Determine the (X, Y) coordinate at the center of the cell enclosing the given text.  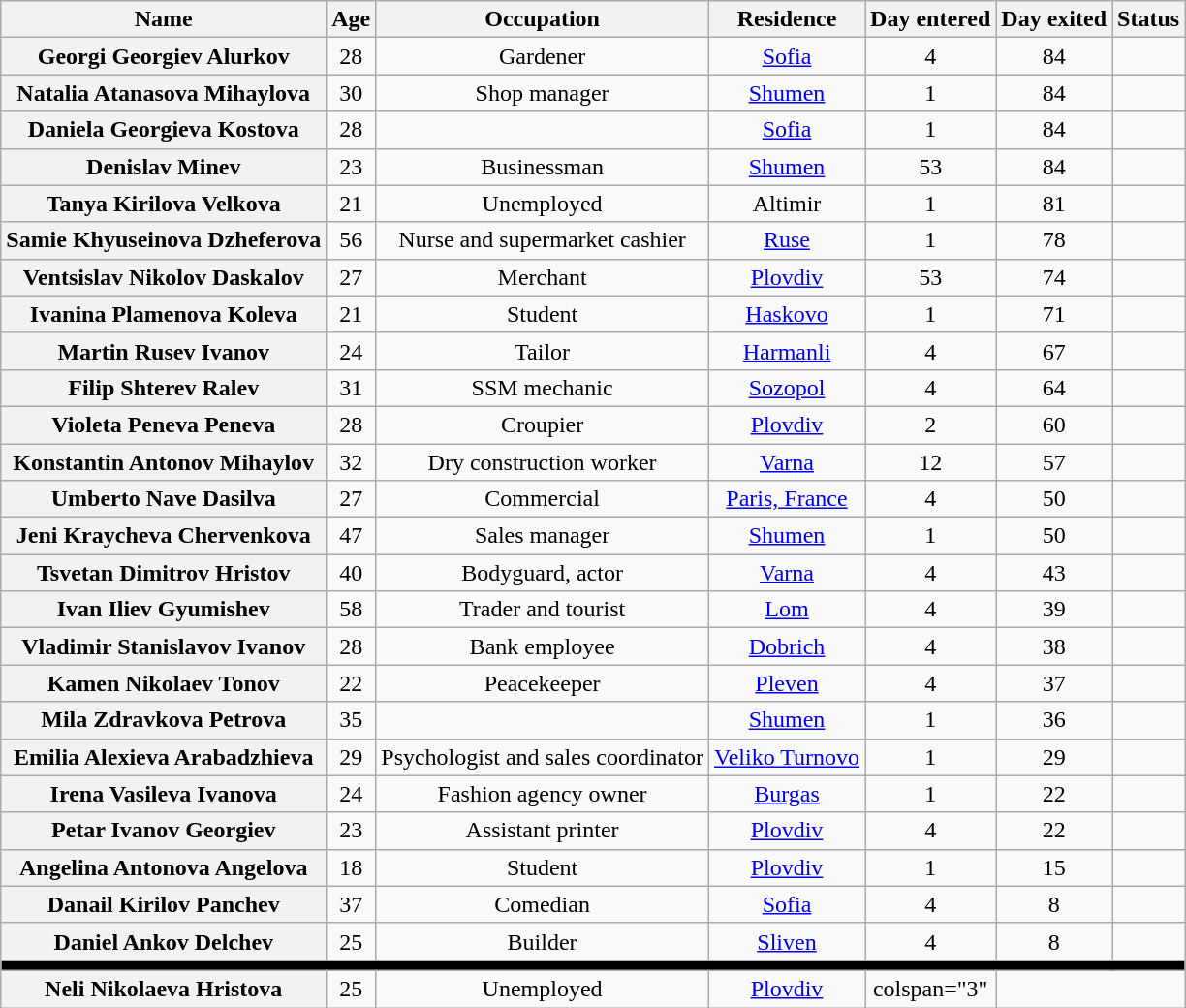
Burgas (787, 794)
Ventsislav Nikolov Daskalov (164, 277)
Martin Rusev Ivanov (164, 351)
Day exited (1054, 19)
Tsvetan Dimitrov Hristov (164, 573)
67 (1054, 351)
Occupation (543, 19)
Assistant printer (543, 831)
32 (351, 462)
12 (930, 462)
Shop manager (543, 93)
Ivanina Plamenova Koleva (164, 314)
Sliven (787, 941)
Croupier (543, 425)
Mila Zdravkova Petrova (164, 720)
Day entered (930, 19)
Tanya Kirilova Velkova (164, 204)
Builder (543, 941)
Residence (787, 19)
Denislav Minev (164, 167)
78 (1054, 240)
57 (1054, 462)
Dry construction worker (543, 462)
Angelina Antonova Angelova (164, 867)
Status (1149, 19)
36 (1054, 720)
Danail Kirilov Panchev (164, 904)
64 (1054, 388)
Gardener (543, 56)
Paris, France (787, 499)
Commercial (543, 499)
39 (1054, 610)
30 (351, 93)
Vladimir Stanislavov Ivanov (164, 646)
Bank employee (543, 646)
56 (351, 240)
18 (351, 867)
Samie Khyuseinova Dzheferova (164, 240)
Neli Nikolaeva Hristova (164, 989)
colspan="3" (930, 989)
SSM mechanic (543, 388)
Filip Shterev Ralev (164, 388)
Umberto Nave Dasilva (164, 499)
Businessman (543, 167)
Veliko Turnovo (787, 757)
Nurse and supermarket cashier (543, 240)
58 (351, 610)
40 (351, 573)
15 (1054, 867)
Bodyguard, actor (543, 573)
Harmanli (787, 351)
Trader and tourist (543, 610)
Haskovo (787, 314)
Altimir (787, 204)
Age (351, 19)
71 (1054, 314)
Pleven (787, 683)
Daniel Ankov Delchev (164, 941)
Ivan Iliev Gyumishev (164, 610)
2 (930, 425)
Peacekeeper (543, 683)
Emilia Alexieva Arabadzhieva (164, 757)
Konstantin Antonov Mihaylov (164, 462)
Kamen Nikolaev Tonov (164, 683)
Sales manager (543, 536)
Ruse (787, 240)
Name (164, 19)
Jeni Kraycheva Chervenkova (164, 536)
38 (1054, 646)
Violeta Peneva Peneva (164, 425)
Fashion agency owner (543, 794)
Dobrich (787, 646)
74 (1054, 277)
60 (1054, 425)
Irena Vasileva Ivanova (164, 794)
Sozopol (787, 388)
Petar Ivanov Georgiev (164, 831)
Psychologist and sales coordinator (543, 757)
81 (1054, 204)
Georgi Georgiev Alurkov (164, 56)
Tailor (543, 351)
35 (351, 720)
47 (351, 536)
Comedian (543, 904)
31 (351, 388)
Natalia Atanasova Mihaylova (164, 93)
Merchant (543, 277)
43 (1054, 573)
Lom (787, 610)
Daniela Georgieva Kostova (164, 130)
